Capture the cell that displays the provided text and extract its [X, Y] central coordinate. 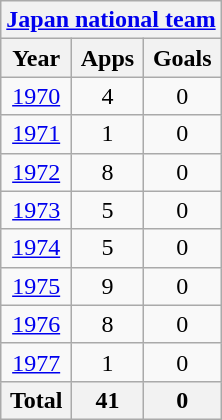
1975 [36, 286]
Apps [108, 58]
1977 [36, 362]
Japan national team [111, 20]
1976 [36, 324]
Year [36, 58]
4 [108, 96]
Goals [182, 58]
1970 [36, 96]
1974 [36, 248]
1972 [36, 172]
Total [36, 400]
41 [108, 400]
1971 [36, 134]
1973 [36, 210]
9 [108, 286]
